Capture the cell that displays the provided text and extract its (X, Y) central coordinate. 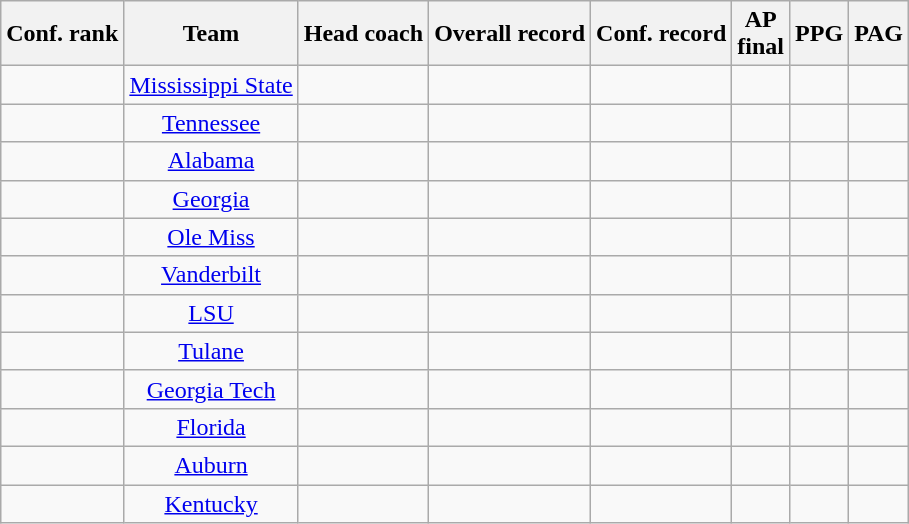
Vanderbilt (211, 275)
Florida (211, 427)
Conf. record (662, 34)
Georgia (211, 199)
Head coach (363, 34)
Tennessee (211, 123)
Georgia Tech (211, 389)
Conf. rank (62, 34)
Mississippi State (211, 85)
PAG (879, 34)
Ole Miss (211, 237)
Overall record (510, 34)
APfinal (761, 34)
LSU (211, 313)
PPG (820, 34)
Auburn (211, 465)
Kentucky (211, 503)
Alabama (211, 161)
Team (211, 34)
Tulane (211, 351)
